From the cell containing the given text, extract its center point as [X, Y] coordinate. 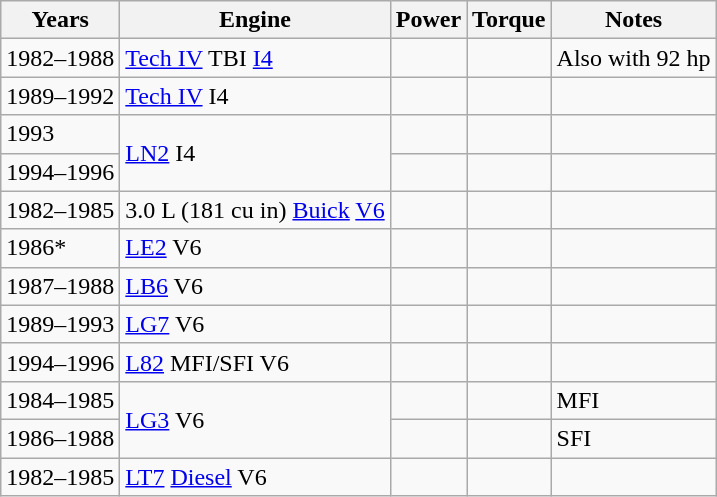
LT7 Diesel V6 [255, 477]
MFI [634, 400]
Engine [255, 20]
1989–1992 [60, 96]
L82 MFI/SFI V6 [255, 362]
Tech IV I4 [255, 96]
1986–1988 [60, 438]
SFI [634, 438]
1989–1993 [60, 324]
1986* [60, 248]
1987–1988 [60, 286]
Power [428, 20]
LG7 V6 [255, 324]
LG3 V6 [255, 419]
Torque [509, 20]
Also with 92 hp [634, 58]
Years [60, 20]
3.0 L (181 cu in) Buick V6 [255, 210]
Tech IV TBI I4 [255, 58]
1984–1985 [60, 400]
1982–1988 [60, 58]
LE2 V6 [255, 248]
1993 [60, 134]
LB6 V6 [255, 286]
LN2 I4 [255, 153]
Notes [634, 20]
